Search for the cell housing the specified text and yield its [x, y] center coordinate. 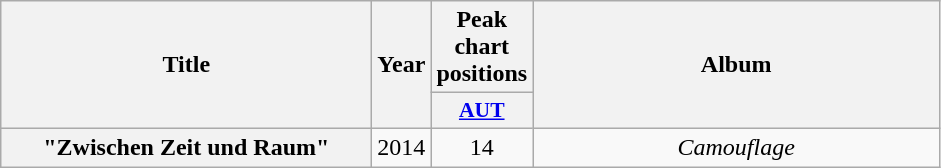
14 [482, 147]
"Zwischen Zeit und Raum" [186, 147]
Camouflage [736, 147]
AUT [482, 111]
Peak chart positions [482, 47]
Title [186, 65]
2014 [402, 147]
Year [402, 65]
Album [736, 65]
